For the text-containing cell, return its midpoint in (X, Y) coordinate format. 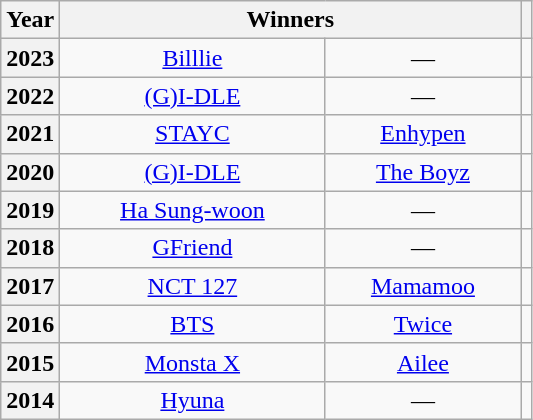
STAYC (192, 134)
The Boyz (423, 172)
2021 (30, 134)
BTS (192, 324)
Twice (423, 324)
2022 (30, 96)
2023 (30, 58)
2014 (30, 400)
GFriend (192, 248)
Hyuna (192, 400)
NCT 127 (192, 286)
2019 (30, 210)
2018 (30, 248)
2020 (30, 172)
Ha Sung-woon (192, 210)
Billlie (192, 58)
2016 (30, 324)
Ailee (423, 362)
2017 (30, 286)
Enhypen (423, 134)
2015 (30, 362)
Mamamoo (423, 286)
Monsta X (192, 362)
Year (30, 20)
Winners (290, 20)
